Output the (x, y) coordinate of the center of the cell containing the given text.  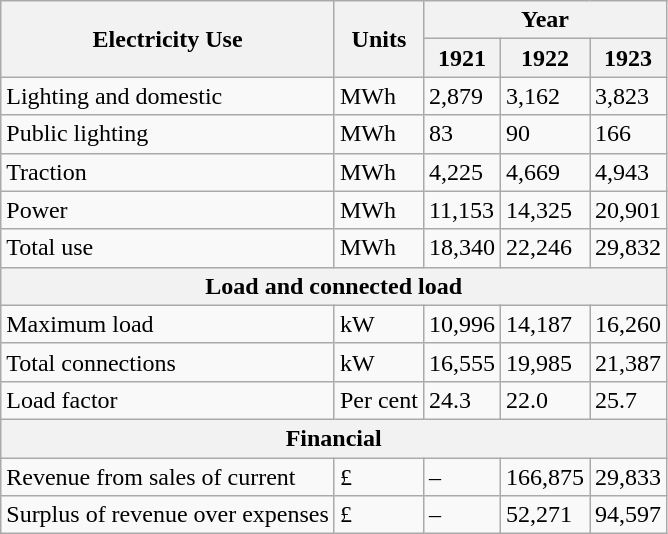
90 (544, 134)
25.7 (628, 400)
24.3 (462, 400)
Surplus of revenue over expenses (168, 515)
16,555 (462, 362)
Power (168, 210)
19,985 (544, 362)
3,823 (628, 96)
10,996 (462, 324)
Maximum load (168, 324)
Lighting and domestic (168, 96)
4,225 (462, 172)
Units (378, 39)
29,832 (628, 248)
29,833 (628, 477)
Load and connected load (334, 286)
4,669 (544, 172)
14,187 (544, 324)
Load factor (168, 400)
83 (462, 134)
1921 (462, 58)
14,325 (544, 210)
Traction (168, 172)
Electricity Use (168, 39)
20,901 (628, 210)
Revenue from sales of current (168, 477)
Public lighting (168, 134)
Total use (168, 248)
1923 (628, 58)
94,597 (628, 515)
52,271 (544, 515)
166,875 (544, 477)
4,943 (628, 172)
2,879 (462, 96)
16,260 (628, 324)
Per cent (378, 400)
166 (628, 134)
Total connections (168, 362)
21,387 (628, 362)
3,162 (544, 96)
22,246 (544, 248)
11,153 (462, 210)
Financial (334, 438)
Year (544, 20)
18,340 (462, 248)
1922 (544, 58)
22.0 (544, 400)
